Locate the cell with the specified text and output its (x, y) center coordinate. 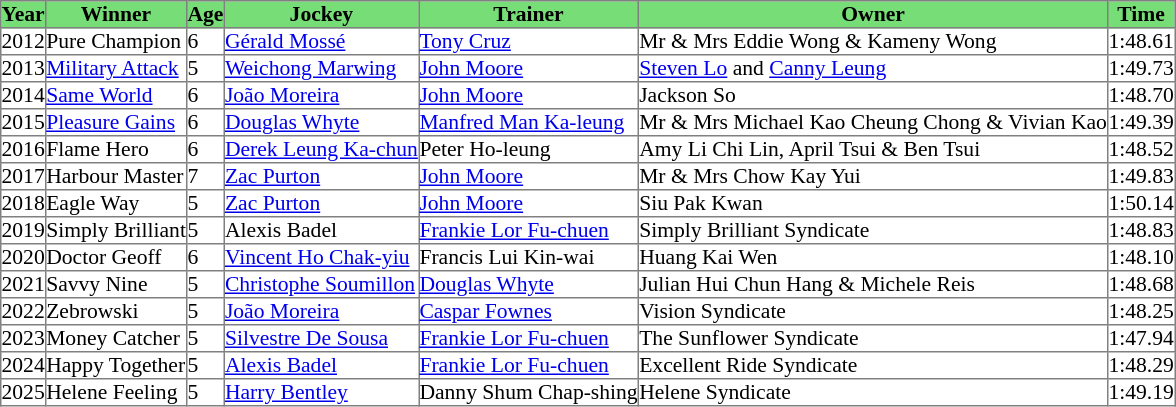
Winner (116, 14)
Silvestre De Sousa (322, 338)
Helene Feeling (116, 392)
Happy Together (116, 366)
Weichong Marwing (322, 68)
1:48.25 (1142, 312)
Doctor Geoff (116, 258)
1:50.14 (1142, 204)
7 (206, 176)
Peter Ho-leung (529, 150)
2017 (24, 176)
1:49.73 (1142, 68)
Danny Shum Chap-shing (529, 392)
Same World (116, 96)
2021 (24, 284)
The Sunflower Syndicate (872, 338)
2019 (24, 230)
Julian Hui Chun Hang & Michele Reis (872, 284)
Vincent Ho Chak-yiu (322, 258)
2012 (24, 42)
Jockey (322, 14)
Money Catcher (116, 338)
Mr & Mrs Michael Kao Cheung Chong & Vivian Kao (872, 122)
Excellent Ride Syndicate (872, 366)
2023 (24, 338)
Gérald Mossé (322, 42)
Steven Lo and Canny Leung (872, 68)
Amy Li Chi Lin, April Tsui & Ben Tsui (872, 150)
Pleasure Gains (116, 122)
2025 (24, 392)
Harry Bentley (322, 392)
Tony Cruz (529, 42)
Zebrowski (116, 312)
Christophe Soumillon (322, 284)
1:48.52 (1142, 150)
2022 (24, 312)
1:48.68 (1142, 284)
Francis Lui Kin-wai (529, 258)
1:48.83 (1142, 230)
1:48.61 (1142, 42)
Derek Leung Ka-chun (322, 150)
Vision Syndicate (872, 312)
Trainer (529, 14)
Mr & Mrs Chow Kay Yui (872, 176)
Huang Kai Wen (872, 258)
2014 (24, 96)
1:47.94 (1142, 338)
Helene Syndicate (872, 392)
Caspar Fownes (529, 312)
Jackson So (872, 96)
Time (1142, 14)
Flame Hero (116, 150)
Year (24, 14)
Owner (872, 14)
Harbour Master (116, 176)
Savvy Nine (116, 284)
2020 (24, 258)
1:48.29 (1142, 366)
Manfred Man Ka-leung (529, 122)
Eagle Way (116, 204)
Pure Champion (116, 42)
1:48.70 (1142, 96)
Mr & Mrs Eddie Wong & Kameny Wong (872, 42)
2016 (24, 150)
2013 (24, 68)
Siu Pak Kwan (872, 204)
1:49.83 (1142, 176)
2015 (24, 122)
Military Attack (116, 68)
Simply Brilliant Syndicate (872, 230)
Simply Brilliant (116, 230)
Age (206, 14)
1:48.10 (1142, 258)
1:49.39 (1142, 122)
2024 (24, 366)
1:49.19 (1142, 392)
2018 (24, 204)
